Return the (X, Y) coordinate for the center point of the cell that contains the specified text.  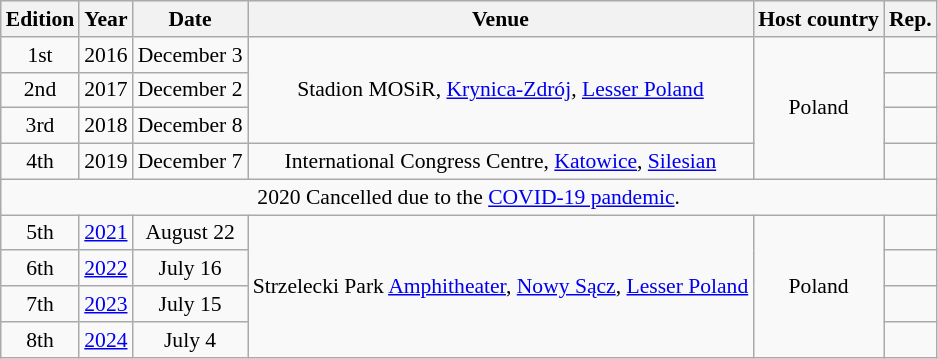
3rd (40, 126)
2016 (106, 55)
August 22 (190, 233)
1st (40, 55)
6th (40, 269)
Host country (818, 19)
2023 (106, 304)
8th (40, 340)
Stadion MOSiR, Krynica-Zdrój, Lesser Poland (501, 90)
2021 (106, 233)
7th (40, 304)
December 2 (190, 90)
2022 (106, 269)
2024 (106, 340)
2019 (106, 162)
July 16 (190, 269)
Year (106, 19)
December 8 (190, 126)
July 4 (190, 340)
International Congress Centre, Katowice, Silesian (501, 162)
5th (40, 233)
Rep. (910, 19)
July 15 (190, 304)
2017 (106, 90)
2nd (40, 90)
Venue (501, 19)
December 7 (190, 162)
4th (40, 162)
2018 (106, 126)
Strzelecki Park Amphitheater, Nowy Sącz, Lesser Poland (501, 286)
December 3 (190, 55)
Edition (40, 19)
Date (190, 19)
2020 Cancelled due to the COVID-19 pandemic. (469, 197)
